Find where the given text appears and provide that cell's center as [X, Y] coordinate. 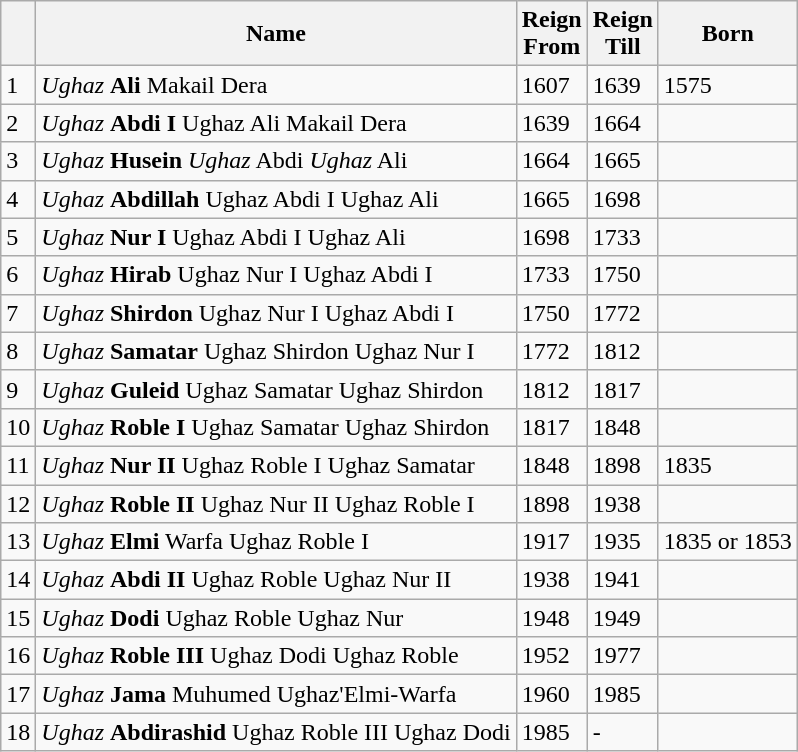
Ughaz Roble III Ughaz Dodi Ughaz Roble [276, 656]
7 [18, 313]
1949 [622, 618]
Ughaz Hirab Ughaz Nur I Ughaz Abdi I [276, 275]
14 [18, 580]
1952 [552, 656]
16 [18, 656]
- [622, 732]
11 [18, 465]
2 [18, 123]
Ughaz Ali Makail Dera [276, 85]
ReignFrom [552, 34]
Ughaz Roble I Ughaz Samatar Ughaz Shirdon [276, 427]
1835 or 1853 [728, 542]
1948 [552, 618]
4 [18, 199]
1977 [622, 656]
Ughaz Elmi Warfa Ughaz Roble I [276, 542]
1835 [728, 465]
Ughaz Nur II Ughaz Roble I Ughaz Samatar [276, 465]
1917 [552, 542]
Ughaz Samatar Ughaz Shirdon Ughaz Nur I [276, 351]
Ughaz Nur I Ughaz Abdi I Ughaz Ali [276, 237]
Born [728, 34]
Ughaz Shirdon Ughaz Nur I Ughaz Abdi I [276, 313]
ReignTill [622, 34]
18 [18, 732]
1960 [552, 694]
Ughaz Husein Ughaz Abdi Ughaz Ali [276, 161]
8 [18, 351]
10 [18, 427]
Ughaz Abdi II Ughaz Roble Ughaz Nur II [276, 580]
3 [18, 161]
6 [18, 275]
Ughaz Abdi I Ughaz Ali Makail Dera [276, 123]
1575 [728, 85]
1607 [552, 85]
Ughaz Abdillah Ughaz Abdi I Ughaz Ali [276, 199]
13 [18, 542]
5 [18, 237]
1941 [622, 580]
Ughaz Roble II Ughaz Nur II Ughaz Roble I [276, 503]
9 [18, 389]
Name [276, 34]
1935 [622, 542]
17 [18, 694]
Ughaz Dodi Ughaz Roble Ughaz Nur [276, 618]
12 [18, 503]
Ughaz Jama Muhumed Ughaz'Elmi-Warfa [276, 694]
Ughaz Abdirashid Ughaz Roble III Ughaz Dodi [276, 732]
15 [18, 618]
Ughaz Guleid Ughaz Samatar Ughaz Shirdon [276, 389]
1 [18, 85]
